Identify which cell holds the provided text, then report its (x, y) central coordinate. 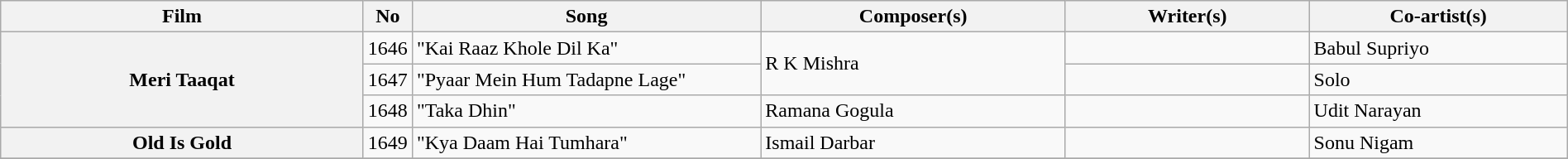
R K Mishra (913, 64)
1647 (387, 79)
Babul Supriyo (1438, 48)
Song (586, 17)
Ramana Gogula (913, 111)
Composer(s) (913, 17)
"Kai Raaz Khole Dil Ka" (586, 48)
Ismail Darbar (913, 142)
1646 (387, 48)
Old Is Gold (182, 142)
"Pyaar Mein Hum Tadapne Lage" (586, 79)
Udit Narayan (1438, 111)
1648 (387, 111)
"Taka Dhin" (586, 111)
1649 (387, 142)
Co-artist(s) (1438, 17)
Sonu Nigam (1438, 142)
"Kya Daam Hai Tumhara" (586, 142)
Solo (1438, 79)
Film (182, 17)
Meri Taaqat (182, 79)
No (387, 17)
Writer(s) (1188, 17)
